Return the (x, y) coordinate for the center point of the cell that contains the specified text.  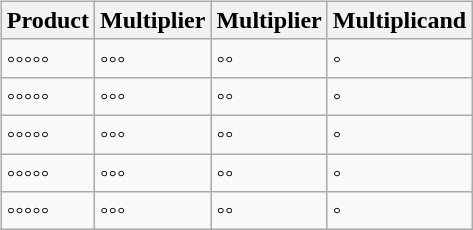
Multiplicand (399, 20)
Product (48, 20)
